From the cell containing the given text, extract its center point as [x, y] coordinate. 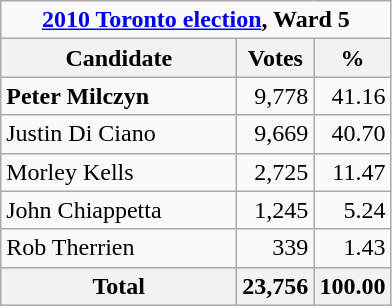
Peter Milczyn [119, 96]
41.16 [352, 96]
Morley Kells [119, 172]
23,756 [276, 286]
% [352, 58]
1,245 [276, 210]
2,725 [276, 172]
Rob Therrien [119, 248]
100.00 [352, 286]
John Chiappetta [119, 210]
2010 Toronto election, Ward 5 [196, 20]
40.70 [352, 134]
339 [276, 248]
11.47 [352, 172]
1.43 [352, 248]
9,669 [276, 134]
9,778 [276, 96]
Candidate [119, 58]
Votes [276, 58]
5.24 [352, 210]
Total [119, 286]
Justin Di Ciano [119, 134]
